Identify which cell holds the provided text, then report its [X, Y] central coordinate. 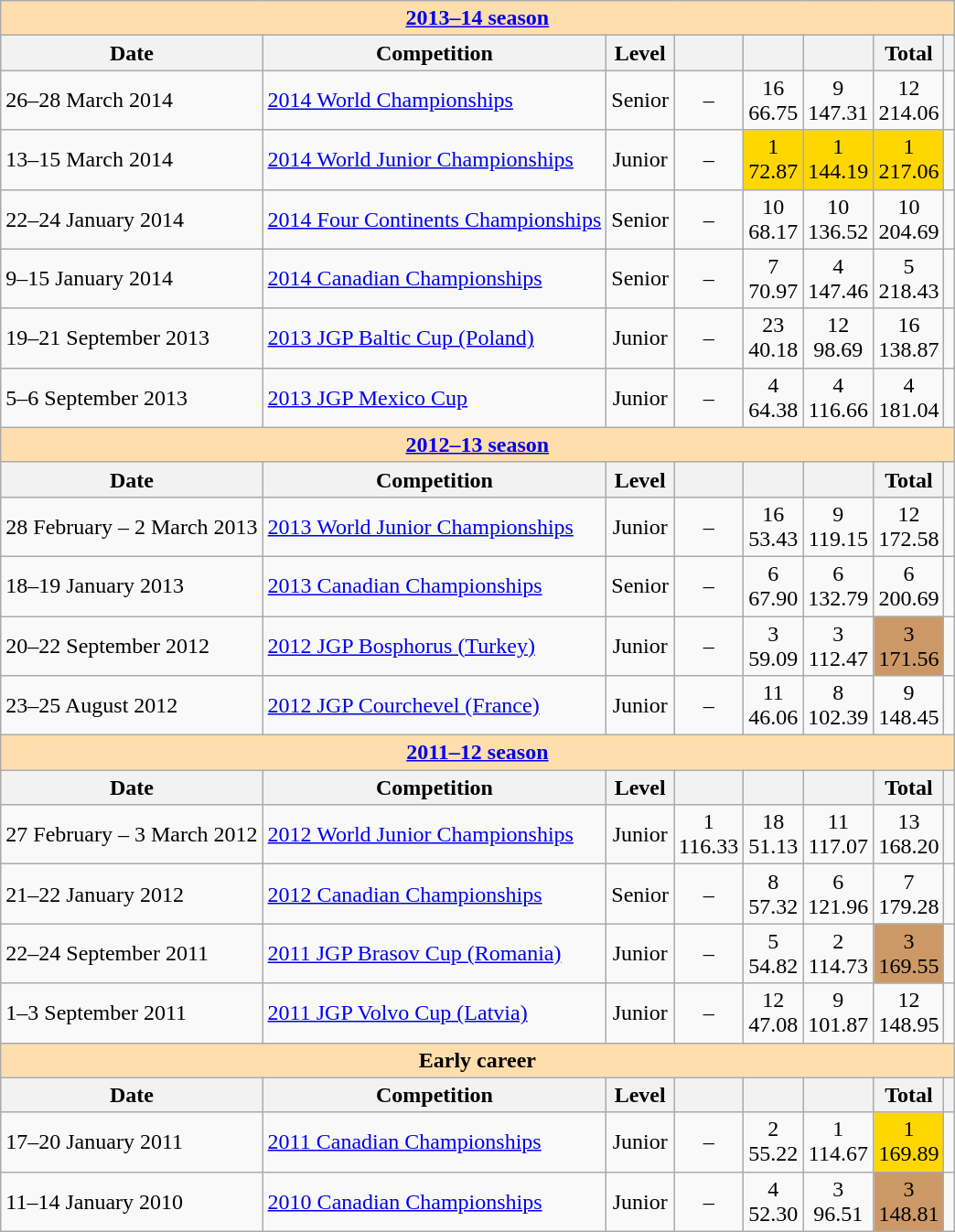
2012 JGP Courchevel (France) [435, 706]
11117.07 [838, 834]
464.38 [774, 397]
172.87 [774, 159]
3112.47 [838, 646]
1144.19 [838, 159]
2011 Canadian Championships [435, 1141]
1146.06 [774, 706]
1114.67 [838, 1141]
2013 JGP Baltic Cup (Poland) [435, 338]
1851.13 [774, 834]
2012 Canadian Championships [435, 895]
2012 World Junior Championships [435, 834]
4147.46 [838, 278]
4181.04 [909, 397]
396.51 [838, 1202]
18–19 January 2013 [132, 585]
3169.55 [909, 953]
11–14 January 2010 [132, 1202]
2011–12 season [477, 753]
12214.06 [909, 101]
8102.39 [838, 706]
1169.89 [909, 1141]
19–21 September 2013 [132, 338]
667.90 [774, 585]
10204.69 [909, 220]
22–24 September 2011 [132, 953]
2013–14 season [477, 18]
2013 Canadian Championships [435, 585]
17–20 January 2011 [132, 1141]
26–28 March 2014 [132, 101]
2013 World Junior Championships [435, 527]
5218.43 [909, 278]
857.32 [774, 895]
1653.43 [774, 527]
Early career [477, 1060]
9101.87 [838, 1013]
770.97 [774, 278]
9119.15 [838, 527]
2014 Four Continents Championships [435, 220]
27 February – 3 March 2012 [132, 834]
554.82 [774, 953]
2010 Canadian Championships [435, 1202]
12172.58 [909, 527]
359.09 [774, 646]
2014 Canadian Championships [435, 278]
12148.95 [909, 1013]
16138.87 [909, 338]
5–6 September 2013 [132, 397]
4116.66 [838, 397]
1116.33 [709, 834]
1247.08 [774, 1013]
21–22 January 2012 [132, 895]
1068.17 [774, 220]
3148.81 [909, 1202]
2340.18 [774, 338]
2013 JGP Mexico Cup [435, 397]
28 February – 2 March 2013 [132, 527]
2014 World Junior Championships [435, 159]
9–15 January 2014 [132, 278]
23–25 August 2012 [132, 706]
6200.69 [909, 585]
6121.96 [838, 895]
1666.75 [774, 101]
10136.52 [838, 220]
1–3 September 2011 [132, 1013]
2114.73 [838, 953]
1298.69 [838, 338]
9148.45 [909, 706]
13–15 March 2014 [132, 159]
2011 JGP Brasov Cup (Romania) [435, 953]
7179.28 [909, 895]
20–22 September 2012 [132, 646]
2012–13 season [477, 445]
22–24 January 2014 [132, 220]
452.30 [774, 1202]
1217.06 [909, 159]
3171.56 [909, 646]
2014 World Championships [435, 101]
255.22 [774, 1141]
9147.31 [838, 101]
2011 JGP Volvo Cup (Latvia) [435, 1013]
2012 JGP Bosphorus (Turkey) [435, 646]
13168.20 [909, 834]
6132.79 [838, 585]
